Locate the cell with the specified text and output its (X, Y) center coordinate. 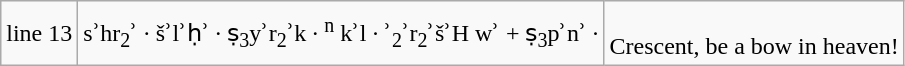
sʾhr2ʾ · šʾlʾḥʾ · ṣ3yʾr2ʾk · n kʾl · ʾ2ʾr2ʾšʾH wʾ + ṣ3pʾnʾ · (341, 34)
line 13 (40, 34)
Crescent, be a bow in heaven! (754, 34)
